Scan for the cell matching the given text and deliver its [x, y] coordinate at center. 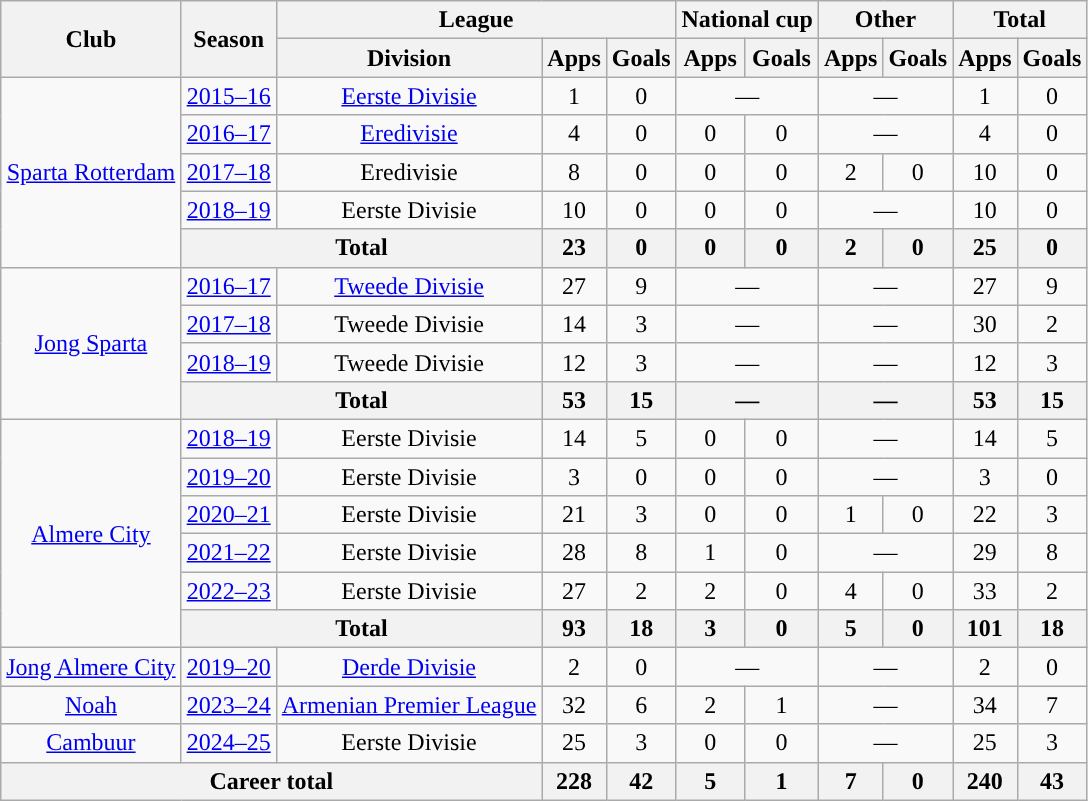
22 [985, 515]
Division [409, 58]
Derde Divisie [409, 667]
Noah [91, 705]
Other [885, 20]
Jong Almere City [91, 667]
6 [641, 705]
Cambuur [91, 743]
34 [985, 705]
Club [91, 39]
28 [574, 553]
Armenian Premier League [409, 705]
240 [985, 781]
2022–23 [228, 591]
32 [574, 705]
2023–24 [228, 705]
2024–25 [228, 743]
2021–22 [228, 553]
National cup [747, 20]
43 [1052, 781]
Sparta Rotterdam [91, 172]
Career total [272, 781]
Season [228, 39]
2020–21 [228, 515]
2015–16 [228, 96]
23 [574, 248]
Jong Sparta [91, 343]
33 [985, 591]
42 [641, 781]
93 [574, 629]
228 [574, 781]
101 [985, 629]
30 [985, 324]
29 [985, 553]
21 [574, 515]
Almere City [91, 533]
League [476, 20]
